Find where the given text appears and provide that cell's center as [X, Y] coordinate. 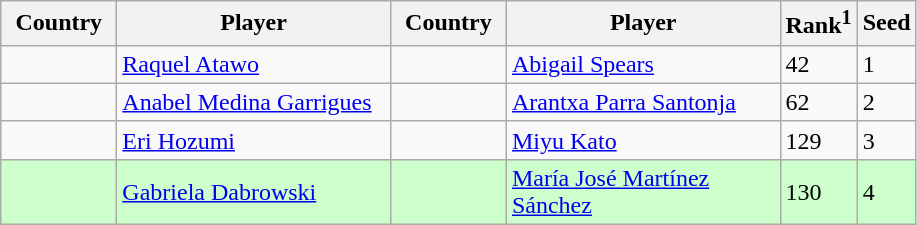
42 [818, 64]
Gabriela Dabrowski [254, 192]
2 [886, 102]
Seed [886, 24]
3 [886, 140]
1 [886, 64]
Miyu Kato [643, 140]
62 [818, 102]
130 [818, 192]
Raquel Atawo [254, 64]
Arantxa Parra Santonja [643, 102]
Rank1 [818, 24]
Anabel Medina Garrigues [254, 102]
4 [886, 192]
María José Martínez Sánchez [643, 192]
Abigail Spears [643, 64]
Eri Hozumi [254, 140]
129 [818, 140]
